For the text-containing cell, return its midpoint in [x, y] coordinate format. 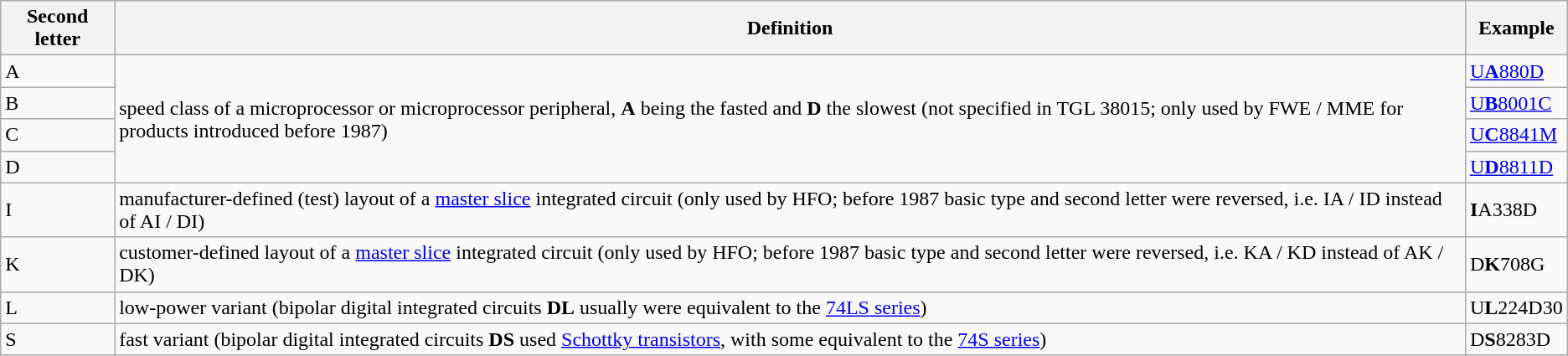
UD8811D [1516, 167]
low-power variant (bipolar digital integrated circuits DL usually were equivalent to the 74LS series) [791, 307]
UC8841M [1516, 135]
IA338D [1516, 209]
C [58, 135]
A [58, 71]
UL224D30 [1516, 307]
L [58, 307]
K [58, 265]
UB8001C [1516, 103]
Definition [791, 28]
DK708G [1516, 265]
B [58, 103]
DS8283D [1516, 339]
S [58, 339]
UA880D [1516, 71]
fast variant (bipolar digital integrated circuits DS used Schottky transistors, with some equivalent to the 74S series) [791, 339]
Second letter [58, 28]
I [58, 209]
D [58, 167]
Example [1516, 28]
